Determine the (x, y) coordinate at the center of the cell enclosing the given text.  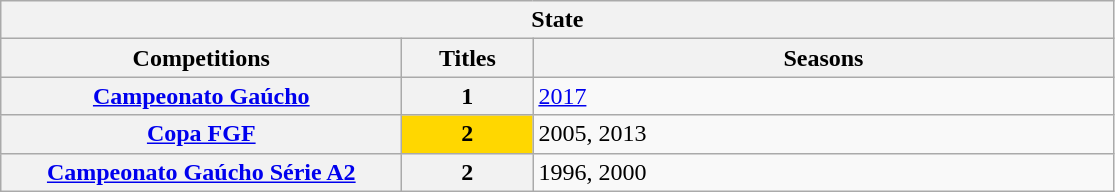
2005, 2013 (824, 134)
Campeonato Gaúcho (202, 96)
2017 (824, 96)
1996, 2000 (824, 172)
Campeonato Gaúcho Série A2 (202, 172)
1 (468, 96)
Titles (468, 58)
Seasons (824, 58)
Copa FGF (202, 134)
State (558, 20)
Competitions (202, 58)
